Extract the (x, y) coordinate from the center of the cell holding the provided text.  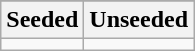
Unseeded (139, 20)
Seeded (42, 20)
